Search for the cell housing the specified text and yield its [x, y] center coordinate. 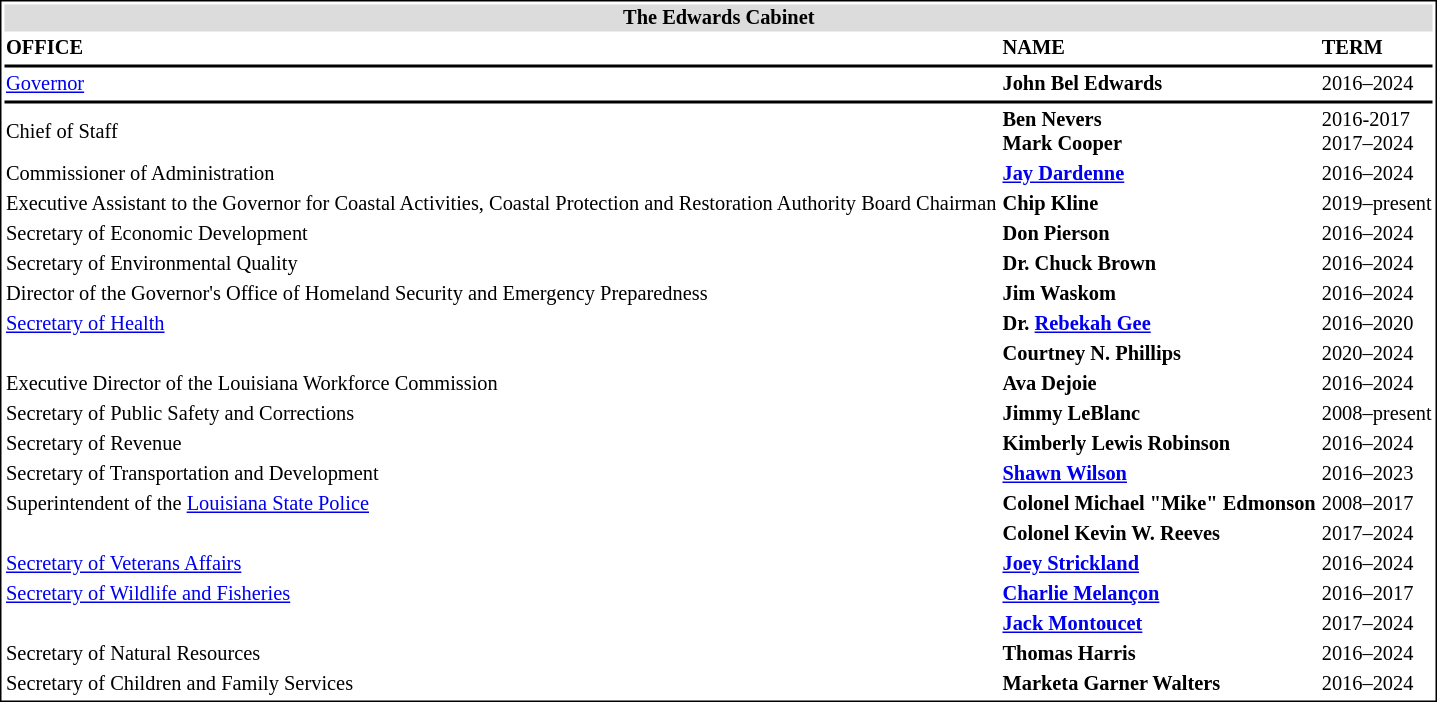
Thomas Harris [1159, 654]
Jimmy LeBlanc [1159, 414]
NAME [1159, 48]
2020–2024 [1376, 354]
The Edwards Cabinet [718, 18]
Shawn Wilson [1159, 474]
Charlie Melançon [1159, 594]
2016–2023 [1376, 474]
Kimberly Lewis Robinson [1159, 444]
Secretary of Transportation and Development [500, 474]
2016–2017 [1376, 594]
Marketa Garner Walters [1159, 684]
Secretary of Public Safety and Corrections [500, 414]
Secretary of Wildlife and Fisheries [500, 594]
2016-20172017–2024 [1376, 132]
2016–2020 [1376, 324]
Don Pierson [1159, 234]
2008–present [1376, 414]
Ben NeversMark Cooper [1159, 132]
Ava Dejoie [1159, 384]
Jim Waskom [1159, 294]
TERM [1376, 48]
Executive Director of the Louisiana Workforce Commission [500, 384]
Dr. Chuck Brown [1159, 264]
Governor [500, 84]
Jack Montoucet [1159, 624]
2008–2017 [1376, 504]
Jay Dardenne [1159, 174]
Chief of Staff [500, 132]
OFFICE [500, 48]
Superintendent of the Louisiana State Police [500, 504]
2019–present [1376, 204]
Colonel Kevin W. Reeves [1159, 534]
Secretary of Natural Resources [500, 654]
Secretary of Veterans Affairs [500, 564]
John Bel Edwards [1159, 84]
Commissioner of Administration [500, 174]
Director of the Governor's Office of Homeland Security and Emergency Preparedness [500, 294]
Dr. Rebekah Gee [1159, 324]
Secretary of Revenue [500, 444]
Secretary of Economic Development [500, 234]
Secretary of Children and Family Services [500, 684]
Joey Strickland [1159, 564]
Secretary of Health [500, 324]
Colonel Michael "Mike" Edmonson [1159, 504]
Secretary of Environmental Quality [500, 264]
Courtney N. Phillips [1159, 354]
Executive Assistant to the Governor for Coastal Activities, Coastal Protection and Restoration Authority Board Chairman [500, 204]
Chip Kline [1159, 204]
